Return [x, y] of the center of cell containing provided text 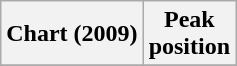
Peakposition [189, 34]
Chart (2009) [72, 34]
